Determine the (X, Y) coordinate at the center of the cell enclosing the given text.  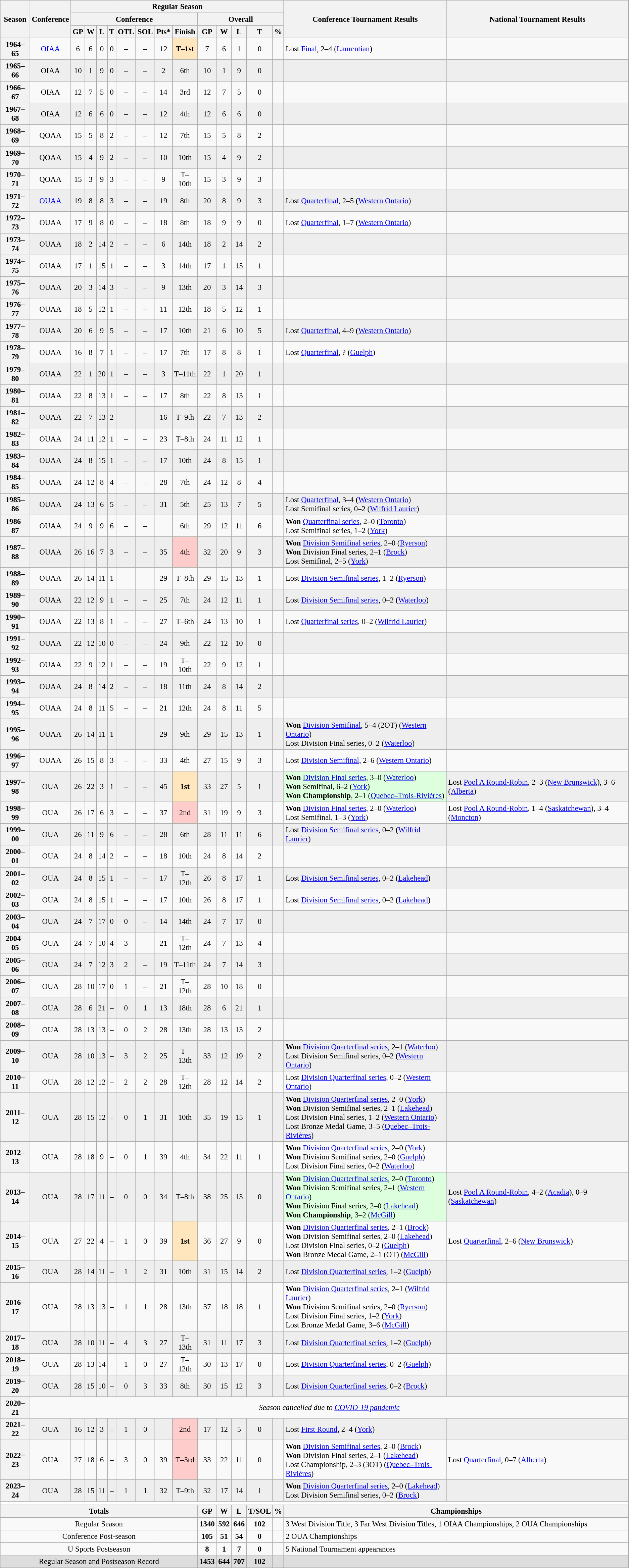
2005–06 (15, 965)
1990–91 (15, 621)
11th (185, 686)
Won Division Quarterfinal series, 2–0 (Lakehead)Lost Division Semifinal series, 0–2 (Brock) (365, 1491)
Lost Division Semifinal, 2–6 (Western Ontario) (365, 761)
2023–24 (15, 1491)
54 (239, 1536)
Overall (241, 19)
2008–09 (15, 1030)
1986–87 (15, 526)
Conference Tournament Results (365, 19)
Conference Post-season (99, 1536)
1998–99 (15, 813)
2021–22 (15, 1429)
T–1st (185, 49)
Championships (456, 1511)
1978–79 (15, 352)
Lost Quarterfinal, 2–6 (New Brunswick) (537, 1241)
1966–67 (15, 93)
1994–95 (15, 709)
2003–04 (15, 921)
T–3rd (185, 1460)
1971–72 (15, 201)
1995–96 (15, 734)
2004–05 (15, 943)
1985–86 (15, 504)
1977–78 (15, 331)
1976–77 (15, 309)
1970–71 (15, 179)
2007–08 (15, 1008)
Lost Division Semifinal series, 1–2 (Ryerson) (365, 578)
1969–70 (15, 158)
1981–82 (15, 417)
2020–21 (15, 1408)
646 (239, 1524)
1453 (207, 1562)
Won Division Semifinal series, 2–0 (Ryerson)Won Division Final series, 2–1 (Brock)Lost Semifinal, 2–5 (York) (365, 552)
Season (15, 19)
Won Quarterfinal series, 2–0 (Toronto)Lost Semifinal series, 1–2 (York) (365, 526)
1999–00 (15, 835)
Won Division Final series, 2–0 (Waterloo)Lost Semifinal, 1–3 (York) (365, 813)
2018–19 (15, 1364)
592 (224, 1524)
1996–97 (15, 761)
45 (163, 787)
Lost Division Quarterfinal series, 0–2 (Guelph) (365, 1364)
3rd (185, 93)
Lost Quarterfinal series, 0–2 (Wilfrid Laurier) (365, 621)
5th (185, 504)
1965–66 (15, 70)
23 (163, 439)
2002–03 (15, 900)
707 (239, 1562)
Lost Quarterfinal, 4–9 (Western Ontario) (365, 331)
1984–85 (15, 482)
Lost Division Quarterfinal series, 0–2 (Brock) (365, 1386)
Season cancelled due to COVID-19 pandemic (330, 1408)
1975–76 (15, 287)
5 National Tournament appearances (456, 1549)
1992–93 (15, 665)
1979–80 (15, 374)
1988–89 (15, 578)
1968–69 (15, 136)
1982–83 (15, 439)
3 West Division Title, 3 Far West Division Titles, 1 OIAA Championships, 2 OUA Championships (456, 1524)
2013–14 (15, 1197)
2012–13 (15, 1157)
1980–81 (15, 396)
1997–98 (15, 787)
Lost Pool A Round-Robin, 2–3 (New Brunswick), 3–6 (Alberta) (537, 787)
Lost First Round, 2–4 (York) (365, 1429)
U Sports Postseason (99, 1549)
1983–84 (15, 461)
Lost Quarterfinal, ? (Guelph) (365, 352)
1987–88 (15, 552)
2016–17 (15, 1307)
Lost Quarterfinal, 0–7 (Alberta) (537, 1460)
Won Division Final series, 3–0 (Waterloo)Won Semifinal, 6–2 (York)Won Championship, 2–1 (Quebec–Trois-Rivières) (365, 787)
Won Division Quarterfinal series, 2–0 (York)Won Division Semifinal series, 2–0 (Guelph)Lost Division Final series, 0–2 (Waterloo) (365, 1157)
Lost Division Semifinal series, 0–2 (Wilfrid Laurier) (365, 835)
38 (207, 1197)
Lost Final, 2–4 (Laurentian) (365, 49)
Lost Division Semifinal series, 0–2 (Waterloo) (365, 600)
T/SOL (260, 1511)
Lost Pool A Round-Robin, 4–2 (Acadia), 0–9 (Saskatchewan) (537, 1197)
1964–65 (15, 49)
2015–16 (15, 1272)
Pts* (163, 32)
1993–94 (15, 686)
Regular Season and Postseason Record (99, 1562)
T–6th (185, 621)
Lost Pool A Round-Robin, 1–4 (Saskatchewan), 3–4 (Moncton) (537, 813)
Won Division Semifinal series, 2–0 (Brock)Won Division Final series, 2–1 (Lakehead)Lost Championship, 2–3 (3OT) (Quebec–Trois-Rivières) (365, 1460)
1967–68 (15, 114)
2019–20 (15, 1386)
1972–73 (15, 222)
51 (224, 1536)
2 OUA Championships (456, 1536)
2001–02 (15, 878)
1974–75 (15, 266)
18th (185, 1008)
SOL (145, 32)
2022–23 (15, 1460)
Lost Division Quarterfinal series, 0–2 (Western Ontario) (365, 1082)
36 (207, 1241)
1973–74 (15, 244)
2009–10 (15, 1056)
2017–18 (15, 1343)
2010–11 (15, 1082)
Won Division Quarterfinal series, 2–1 (Waterloo)Lost Division Semifinal series, 0–2 (Western Ontario) (365, 1056)
1989–90 (15, 600)
Won Division Semifinal, 5–4 (2OT) (Western Ontario)Lost Division Final series, 0–2 (Waterloo) (365, 734)
2006–07 (15, 986)
2000–01 (15, 856)
644 (224, 1562)
Lost Quarterfinal, 2–5 (Western Ontario) (365, 201)
OTL (126, 32)
Totals (99, 1511)
2011–12 (15, 1117)
1991–92 (15, 643)
1340 (207, 1524)
Finish (185, 32)
Lost Quarterfinal, 3–4 (Western Ontario)Lost Semifinal series, 0–2 (Wilfrid Laurier) (365, 504)
105 (207, 1536)
Lost Quarterfinal, 1–7 (Western Ontario) (365, 222)
2014–15 (15, 1241)
National Tournament Results (537, 19)
